From the cell containing the given text, extract its center point as [X, Y] coordinate. 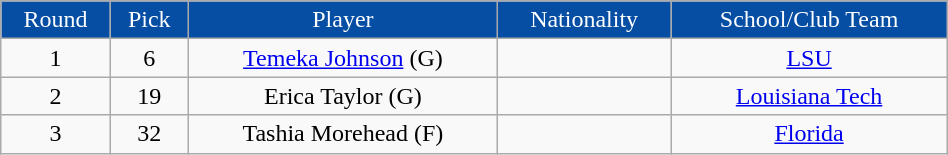
Louisiana Tech [809, 96]
Pick [149, 20]
Tashia Morehead (F) [342, 134]
Player [342, 20]
6 [149, 58]
32 [149, 134]
Temeka Johnson (G) [342, 58]
2 [56, 96]
3 [56, 134]
Round [56, 20]
LSU [809, 58]
19 [149, 96]
Florida [809, 134]
Nationality [584, 20]
School/Club Team [809, 20]
1 [56, 58]
Erica Taylor (G) [342, 96]
